Find where the given text appears and provide that cell's center as (x, y) coordinate. 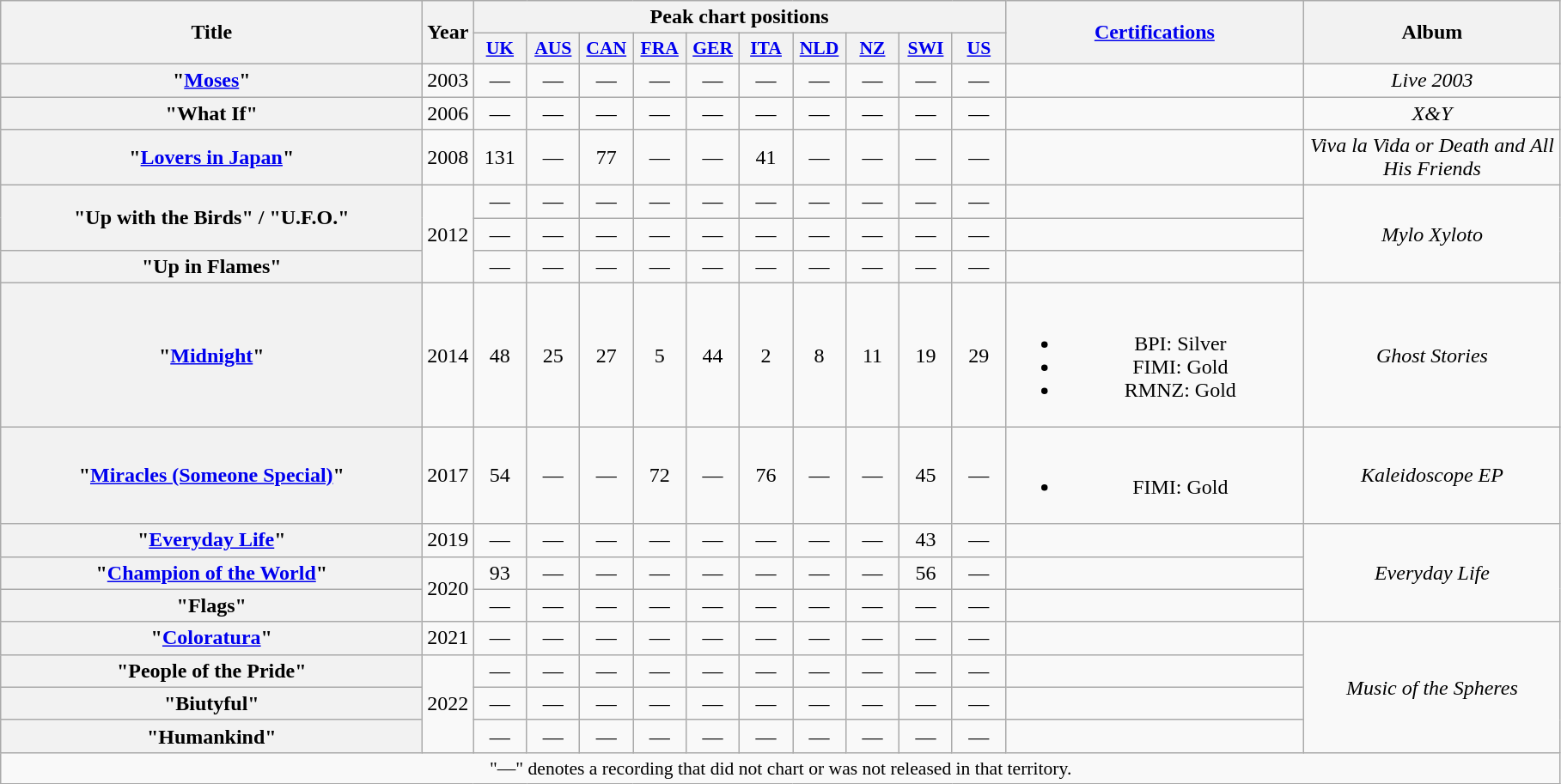
76 (766, 476)
"Moses" (211, 80)
2020 (448, 589)
56 (925, 573)
77 (607, 158)
"Champion of the World" (211, 573)
"Up with the Birds" / "U.F.O." (211, 218)
131 (500, 158)
41 (766, 158)
Album (1431, 33)
NZ (872, 49)
"Midnight" (211, 356)
"Lovers in Japan" (211, 158)
8 (820, 356)
"—" denotes a recording that did not chart or was not released in that territory. (781, 768)
Peak chart positions (739, 17)
"Biutyful" (211, 703)
48 (500, 356)
45 (925, 476)
2017 (448, 476)
"What If" (211, 112)
"Flags" (211, 605)
25 (553, 356)
"Miracles (Someone Special)" (211, 476)
54 (500, 476)
SWI (925, 49)
Viva la Vida or Death and All His Friends (1431, 158)
"Up in Flames" (211, 267)
"People of the Pride" (211, 671)
UK (500, 49)
NLD (820, 49)
Kaleidoscope EP (1431, 476)
X&Y (1431, 112)
FRA (660, 49)
19 (925, 356)
93 (500, 573)
27 (607, 356)
11 (872, 356)
AUS (553, 49)
"Coloratura" (211, 638)
Live 2003 (1431, 80)
Mylo Xyloto (1431, 234)
2021 (448, 638)
2008 (448, 158)
Year (448, 33)
2012 (448, 234)
5 (660, 356)
GER (713, 49)
Everyday Life (1431, 573)
2014 (448, 356)
2006 (448, 112)
2003 (448, 80)
Title (211, 33)
CAN (607, 49)
44 (713, 356)
2 (766, 356)
72 (660, 476)
2022 (448, 703)
Certifications (1155, 33)
US (979, 49)
43 (925, 540)
ITA (766, 49)
"Humankind" (211, 736)
Music of the Spheres (1431, 687)
29 (979, 356)
2019 (448, 540)
BPI: SilverFIMI: GoldRMNZ: Gold (1155, 356)
Ghost Stories (1431, 356)
"Everyday Life" (211, 540)
FIMI: Gold (1155, 476)
